Identify which cell holds the provided text, then report its (x, y) central coordinate. 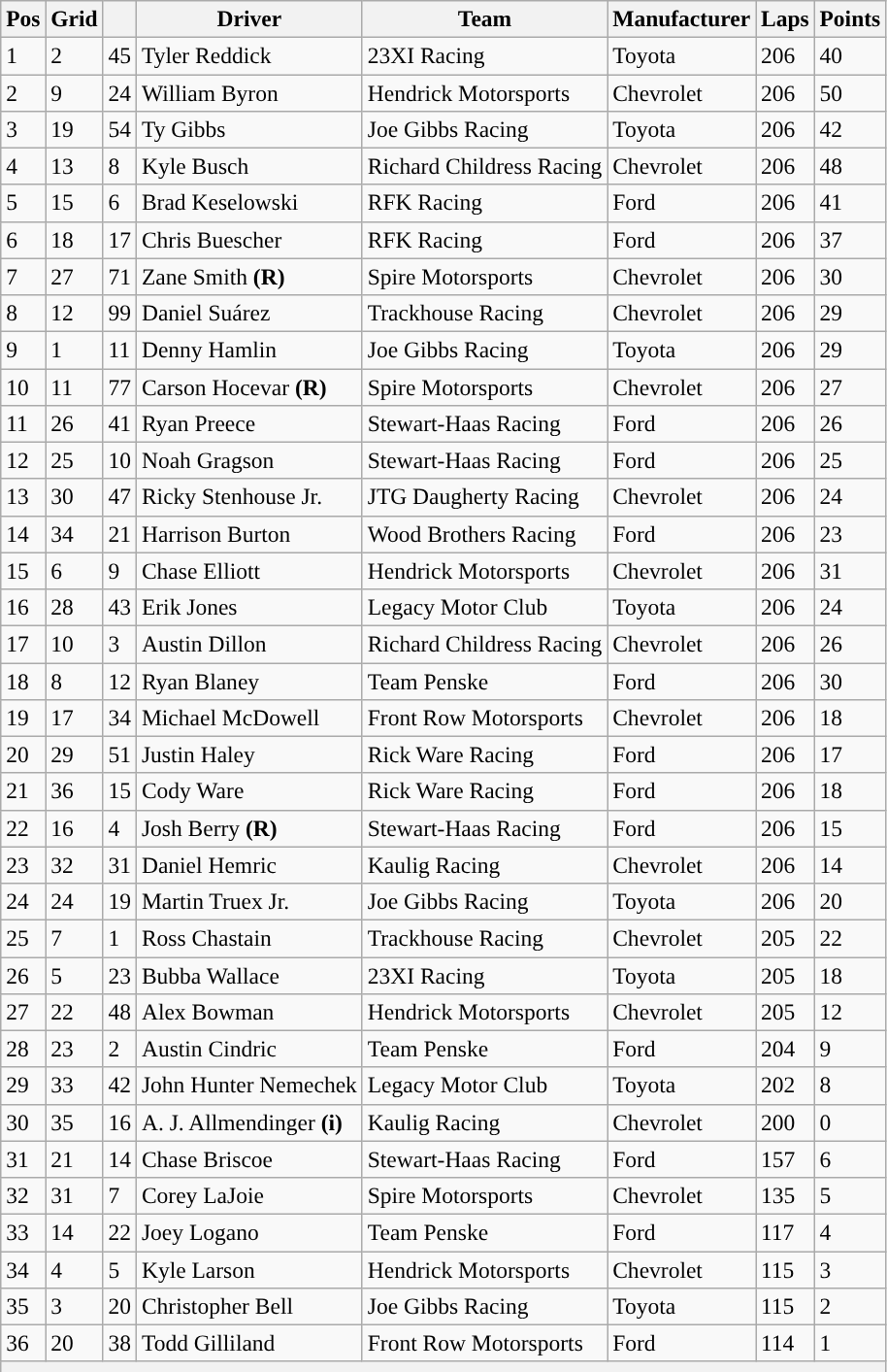
114 (786, 1343)
Laps (786, 18)
45 (119, 55)
Team (484, 18)
Ty Gibbs (248, 129)
37 (850, 240)
77 (119, 386)
Zane Smith (R) (248, 277)
Noah Gragson (248, 460)
Christopher Bell (248, 1306)
99 (119, 313)
40 (850, 55)
Driver (248, 18)
0 (850, 1122)
Chase Briscoe (248, 1159)
Joey Logano (248, 1232)
Corey LaJoie (248, 1195)
Ryan Preece (248, 423)
Alex Bowman (248, 1012)
Grid (74, 18)
Martin Truex Jr. (248, 901)
Cody Ware (248, 791)
John Hunter Nemechek (248, 1086)
Chase Elliott (248, 571)
Carson Hocevar (R) (248, 386)
71 (119, 277)
Michael McDowell (248, 718)
54 (119, 129)
A. J. Allmendinger (i) (248, 1122)
117 (786, 1232)
Ryan Blaney (248, 681)
Josh Berry (R) (248, 828)
204 (786, 1049)
William Byron (248, 92)
Kyle Busch (248, 166)
Justin Haley (248, 754)
Harrison Burton (248, 534)
Austin Dillon (248, 644)
Wood Brothers Racing (484, 534)
JTG Daugherty Racing (484, 497)
157 (786, 1159)
200 (786, 1122)
Manufacturer (681, 18)
Erik Jones (248, 607)
Ross Chastain (248, 938)
38 (119, 1343)
51 (119, 754)
Pos (23, 18)
Todd Gilliland (248, 1343)
202 (786, 1086)
Austin Cindric (248, 1049)
Bubba Wallace (248, 975)
Points (850, 18)
Ricky Stenhouse Jr. (248, 497)
Tyler Reddick (248, 55)
135 (786, 1195)
43 (119, 607)
Kyle Larson (248, 1269)
Denny Hamlin (248, 350)
50 (850, 92)
Daniel Hemric (248, 865)
47 (119, 497)
Brad Keselowski (248, 203)
Chris Buescher (248, 240)
Daniel Suárez (248, 313)
